Determine the (x, y) coordinate at the center of the cell enclosing the given text.  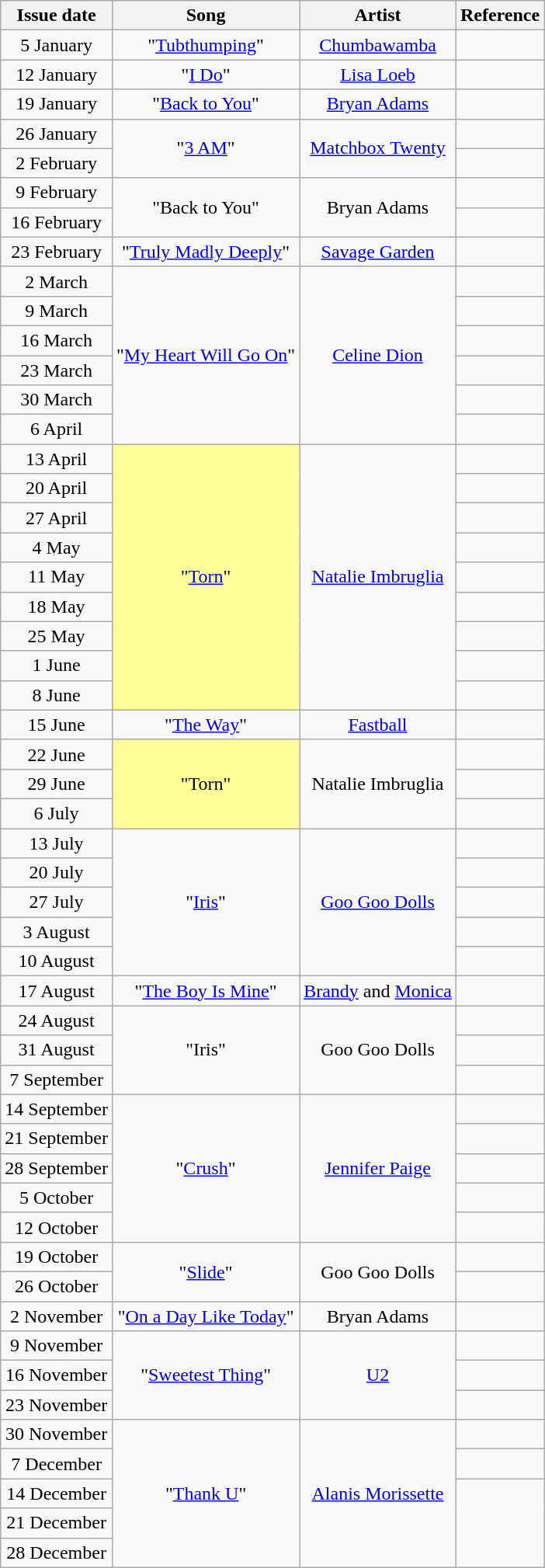
2 March (57, 281)
26 January (57, 134)
6 April (57, 429)
2 November (57, 1316)
"The Way" (205, 725)
28 December (57, 1552)
"The Boy Is Mine" (205, 991)
14 September (57, 1109)
20 July (57, 873)
31 August (57, 1050)
Fastball (378, 725)
2 February (57, 163)
22 June (57, 754)
9 February (57, 193)
"My Heart Will Go On" (205, 355)
19 October (57, 1257)
16 November (57, 1375)
"3 AM" (205, 148)
19 January (57, 104)
Jennifer Paige (378, 1168)
30 November (57, 1434)
8 June (57, 695)
Chumbawamba (378, 45)
U2 (378, 1375)
28 September (57, 1168)
23 March (57, 370)
"Truly Madly Deeply" (205, 252)
Celine Dion (378, 355)
12 October (57, 1227)
5 January (57, 45)
15 June (57, 725)
13 April (57, 459)
5 October (57, 1198)
17 August (57, 991)
21 December (57, 1523)
1 June (57, 666)
18 May (57, 607)
"I Do" (205, 75)
11 May (57, 577)
Issue date (57, 16)
Reference (500, 16)
Lisa Loeb (378, 75)
Song (205, 16)
"Crush" (205, 1168)
Alanis Morissette (378, 1493)
16 March (57, 340)
9 March (57, 311)
"On a Day Like Today" (205, 1316)
14 December (57, 1493)
23 February (57, 252)
26 October (57, 1286)
"Slide" (205, 1271)
20 April (57, 488)
6 July (57, 813)
27 July (57, 902)
9 November (57, 1346)
Artist (378, 16)
"Tubthumping" (205, 45)
Matchbox Twenty (378, 148)
7 December (57, 1464)
25 May (57, 636)
21 September (57, 1139)
16 February (57, 222)
12 January (57, 75)
3 August (57, 932)
23 November (57, 1405)
Savage Garden (378, 252)
4 May (57, 548)
10 August (57, 961)
"Sweetest Thing" (205, 1375)
"Thank U" (205, 1493)
13 July (57, 843)
29 June (57, 784)
7 September (57, 1080)
27 April (57, 518)
30 March (57, 400)
Brandy and Monica (378, 991)
24 August (57, 1020)
